Locate the cell with the specified text and output its [X, Y] center coordinate. 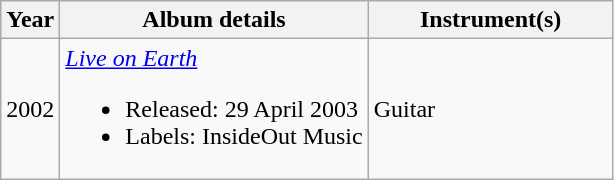
Instrument(s) [490, 20]
Album details [214, 20]
2002 [30, 109]
Year [30, 20]
Live on EarthReleased: 29 April 2003Labels: InsideOut Music [214, 109]
Guitar [490, 109]
